For the text-containing cell, return its midpoint in [x, y] coordinate format. 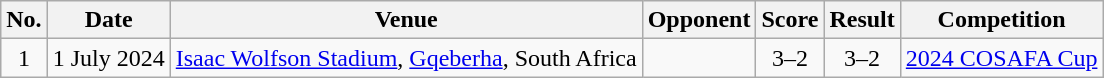
Isaac Wolfson Stadium, Gqeberha, South Africa [406, 58]
Result [862, 20]
Venue [406, 20]
No. [24, 20]
Date [108, 20]
Score [790, 20]
Opponent [699, 20]
1 [24, 58]
2024 COSAFA Cup [1002, 58]
1 July 2024 [108, 58]
Competition [1002, 20]
